Return the [x, y] coordinate for the center point of the cell that contains the specified text.  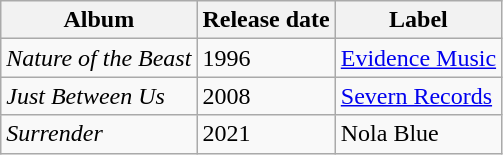
Label [418, 20]
Nola Blue [418, 134]
Severn Records [418, 96]
2021 [266, 134]
Release date [266, 20]
2008 [266, 96]
Evidence Music [418, 58]
Just Between Us [99, 96]
Surrender [99, 134]
Nature of the Beast [99, 58]
Album [99, 20]
1996 [266, 58]
